Return (X, Y) of the center of cell containing provided text 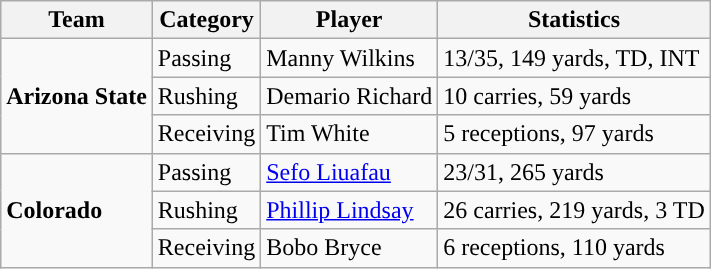
Demario Richard (350, 96)
10 carries, 59 yards (574, 96)
Manny Wilkins (350, 58)
Team (77, 20)
26 carries, 219 yards, 3 TD (574, 210)
Bobo Bryce (350, 248)
Sefo Liuafau (350, 172)
Tim White (350, 134)
Colorado (77, 210)
5 receptions, 97 yards (574, 134)
13/35, 149 yards, TD, INT (574, 58)
Statistics (574, 20)
Arizona State (77, 96)
Category (206, 20)
Player (350, 20)
23/31, 265 yards (574, 172)
Phillip Lindsay (350, 210)
6 receptions, 110 yards (574, 248)
